From the cell containing the given text, extract its center point as (x, y) coordinate. 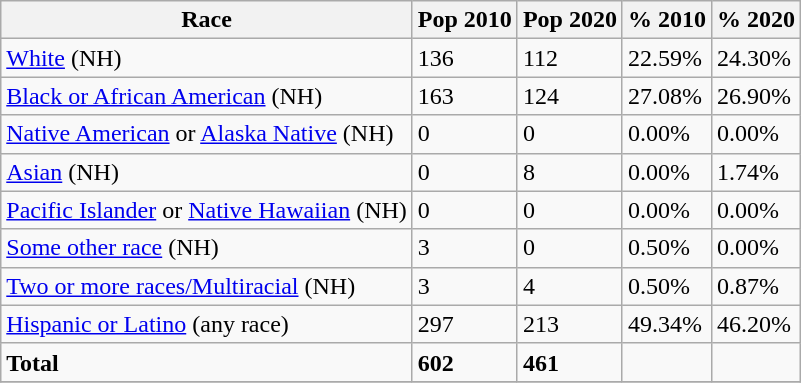
Some other race (NH) (207, 248)
461 (570, 362)
Race (207, 20)
49.34% (666, 324)
26.90% (756, 96)
24.30% (756, 58)
Pop 2010 (464, 20)
% 2010 (666, 20)
46.20% (756, 324)
Pacific Islander or Native Hawaiian (NH) (207, 210)
Black or African American (NH) (207, 96)
Asian (NH) (207, 172)
136 (464, 58)
White (NH) (207, 58)
% 2020 (756, 20)
Total (207, 362)
Native American or Alaska Native (NH) (207, 134)
Pop 2020 (570, 20)
602 (464, 362)
163 (464, 96)
Hispanic or Latino (any race) (207, 324)
8 (570, 172)
124 (570, 96)
0.87% (756, 286)
297 (464, 324)
Two or more races/Multiracial (NH) (207, 286)
112 (570, 58)
213 (570, 324)
4 (570, 286)
22.59% (666, 58)
1.74% (756, 172)
27.08% (666, 96)
